Output the (X, Y) coordinate of the center of the cell containing the given text.  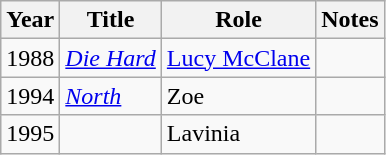
Zoe (238, 96)
Role (238, 20)
Die Hard (111, 58)
1995 (30, 134)
1988 (30, 58)
Notes (350, 20)
North (111, 96)
Year (30, 20)
Lavinia (238, 134)
1994 (30, 96)
Title (111, 20)
Lucy McClane (238, 58)
